From the cell containing the given text, extract its center point as (x, y) coordinate. 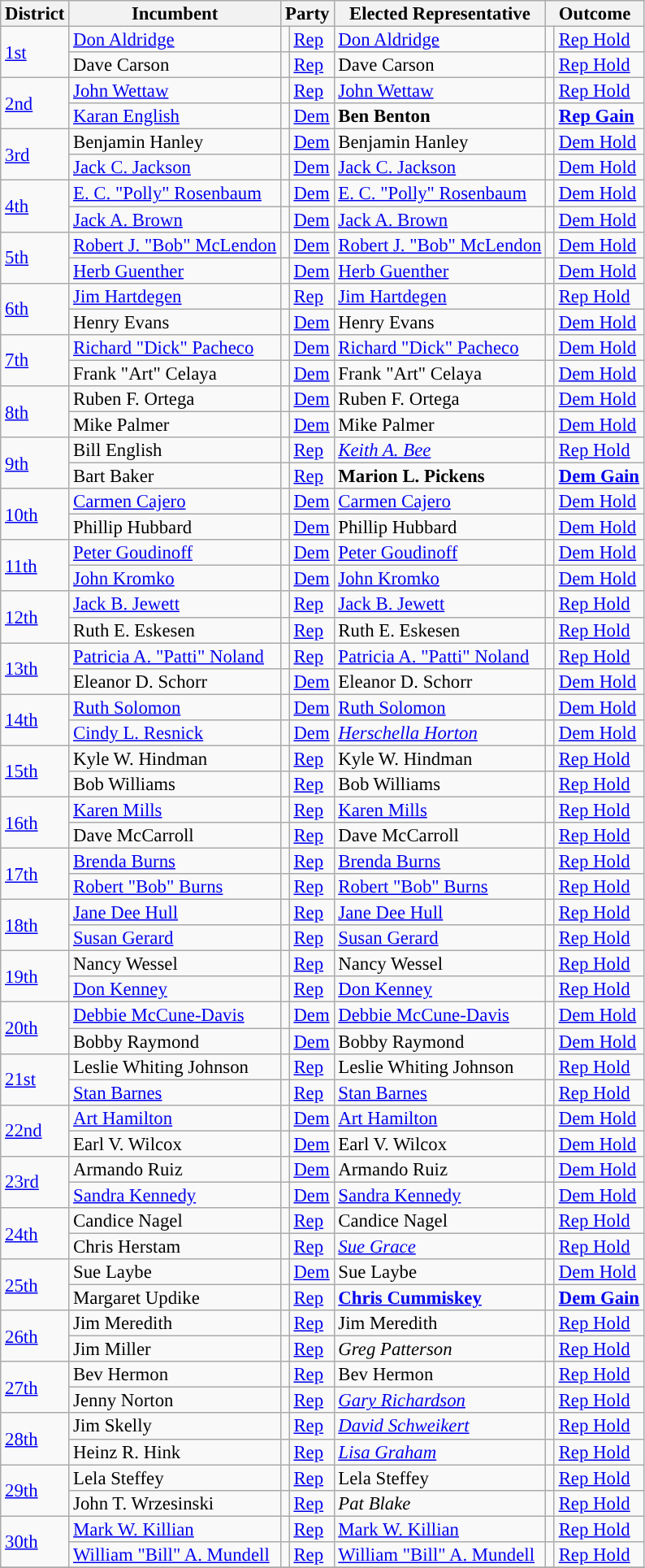
17th (35, 875)
Elected Representative (440, 14)
27th (35, 1387)
David Schweikert (440, 1427)
6th (35, 309)
Keith A. Bee (440, 450)
Sue Grace (440, 1246)
Chris Cummiskey (440, 1298)
Herschella Horton (440, 733)
10th (35, 514)
30th (35, 1541)
20th (35, 1027)
Heinz R. Hink (175, 1452)
19th (35, 977)
Jim Skelly (175, 1427)
Jim Miller (175, 1349)
4th (35, 206)
9th (35, 463)
Gary Richardson (440, 1401)
Karan English (175, 116)
7th (35, 361)
22nd (35, 1130)
Cindy L. Resnick (175, 733)
Jenny Norton (175, 1401)
Ben Benton (440, 116)
26th (35, 1336)
13th (35, 668)
11th (35, 566)
District (35, 14)
16th (35, 823)
1st (35, 52)
21st (35, 1079)
Marion L. Pickens (440, 476)
Bart Baker (175, 476)
Greg Patterson (440, 1349)
Lisa Graham (440, 1452)
29th (35, 1491)
Margaret Updike (175, 1298)
Party (307, 14)
25th (35, 1284)
3rd (35, 154)
2nd (35, 104)
Rep Gain (599, 116)
Outcome (595, 14)
5th (35, 257)
24th (35, 1234)
Incumbent (175, 14)
18th (35, 925)
23rd (35, 1182)
15th (35, 771)
Bill English (175, 450)
12th (35, 618)
8th (35, 411)
John T. Wrzesinski (175, 1503)
14th (35, 720)
28th (35, 1439)
Chris Herstam (175, 1246)
Pat Blake (440, 1503)
